Output the [X, Y] coordinate of the center of the cell containing the given text.  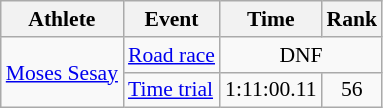
1:11:00.11 [270, 90]
Time trial [172, 90]
Event [172, 19]
Moses Sesay [62, 72]
Time [270, 19]
DNF [301, 55]
Athlete [62, 19]
56 [352, 90]
Rank [352, 19]
Road race [172, 55]
